Capture the cell that displays the provided text and extract its [x, y] central coordinate. 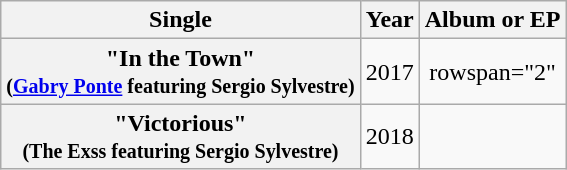
2017 [390, 72]
"Victorious"(The Exss featuring Sergio Sylvestre) [180, 136]
rowspan="2" [492, 72]
Year [390, 20]
"In the Town"(Gabry Ponte featuring Sergio Sylvestre) [180, 72]
Single [180, 20]
2018 [390, 136]
Album or EP [492, 20]
